Identify which cell holds the provided text, then report its [x, y] central coordinate. 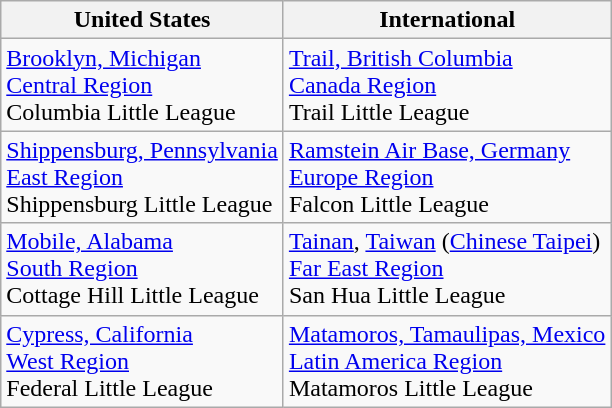
Matamoros, Tamaulipas, MexicoLatin America RegionMatamoros Little League [447, 361]
United States [142, 20]
Cypress, CaliforniaWest RegionFederal Little League [142, 361]
Trail, British Columbia Canada RegionTrail Little League [447, 85]
Brooklyn, MichiganCentral RegionColumbia Little League [142, 85]
Tainan, Taiwan (Chinese Taipei)Far East RegionSan Hua Little League [447, 269]
Mobile, AlabamaSouth RegionCottage Hill Little League [142, 269]
International [447, 20]
Shippensburg, PennsylvaniaEast RegionShippensburg Little League [142, 177]
Ramstein Air Base, GermanyEurope RegionFalcon Little League [447, 177]
